Return the (x, y) coordinate for the center point of the cell that contains the specified text.  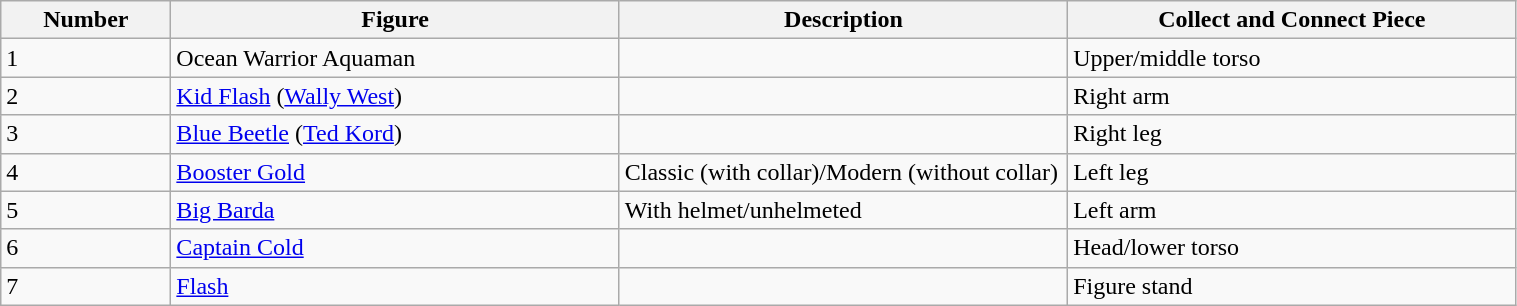
Right arm (1292, 96)
Number (86, 20)
5 (86, 210)
Collect and Connect Piece (1292, 20)
Big Barda (395, 210)
7 (86, 286)
Figure (395, 20)
Right leg (1292, 134)
Captain Cold (395, 248)
6 (86, 248)
With helmet/unhelmeted (843, 210)
Left leg (1292, 172)
Kid Flash (Wally West) (395, 96)
1 (86, 58)
Upper/middle torso (1292, 58)
Left arm (1292, 210)
4 (86, 172)
3 (86, 134)
2 (86, 96)
Head/lower torso (1292, 248)
Flash (395, 286)
Booster Gold (395, 172)
Figure stand (1292, 286)
Blue Beetle (Ted Kord) (395, 134)
Classic (with collar)/Modern (without collar) (843, 172)
Description (843, 20)
Ocean Warrior Aquaman (395, 58)
